Extract the (X, Y) coordinate from the center of the cell holding the provided text.  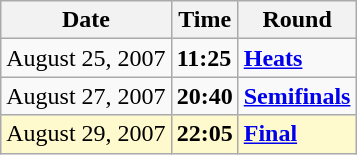
Round (297, 20)
Heats (297, 58)
20:40 (204, 96)
Semifinals (297, 96)
22:05 (204, 134)
Final (297, 134)
August 27, 2007 (86, 96)
Date (86, 20)
August 25, 2007 (86, 58)
Time (204, 20)
August 29, 2007 (86, 134)
11:25 (204, 58)
